Pinpoint the cell where the given text exists, returning its (X, Y) midpoint coordinate. 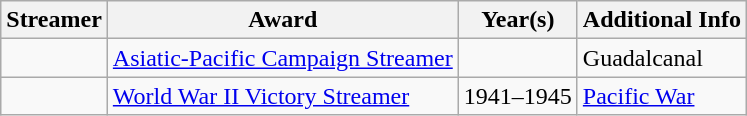
1941–1945 (518, 96)
Year(s) (518, 20)
Streamer (54, 20)
Asiatic-Pacific Campaign Streamer (282, 58)
World War II Victory Streamer (282, 96)
Additional Info (662, 20)
Guadalcanal (662, 58)
Award (282, 20)
Pacific War (662, 96)
